Provide the (x, y) coordinate of the cell's center where the given text is located.  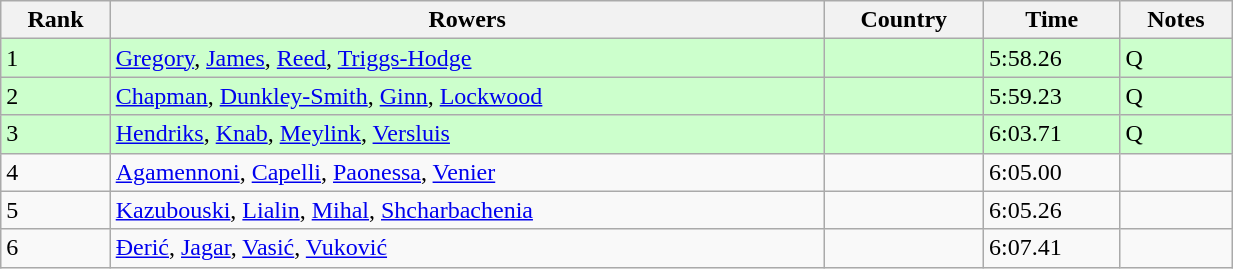
Đerić, Jagar, Vasić, Vuković (467, 248)
1 (56, 58)
Notes (1176, 20)
5:59.23 (1052, 96)
5:58.26 (1052, 58)
2 (56, 96)
Agamennoni, Capelli, Paonessa, Venier (467, 172)
Time (1052, 20)
Gregory, James, Reed, Triggs-Hodge (467, 58)
6:05.00 (1052, 172)
6:05.26 (1052, 210)
Hendriks, Knab, Meylink, Versluis (467, 134)
Rank (56, 20)
5 (56, 210)
Chapman, Dunkley-Smith, Ginn, Lockwood (467, 96)
6:03.71 (1052, 134)
6 (56, 248)
3 (56, 134)
Country (904, 20)
Kazubouski, Lialin, Mihal, Shcharbachenia (467, 210)
Rowers (467, 20)
6:07.41 (1052, 248)
4 (56, 172)
